Provide the (X, Y) coordinate of the cell's center where the given text is located.  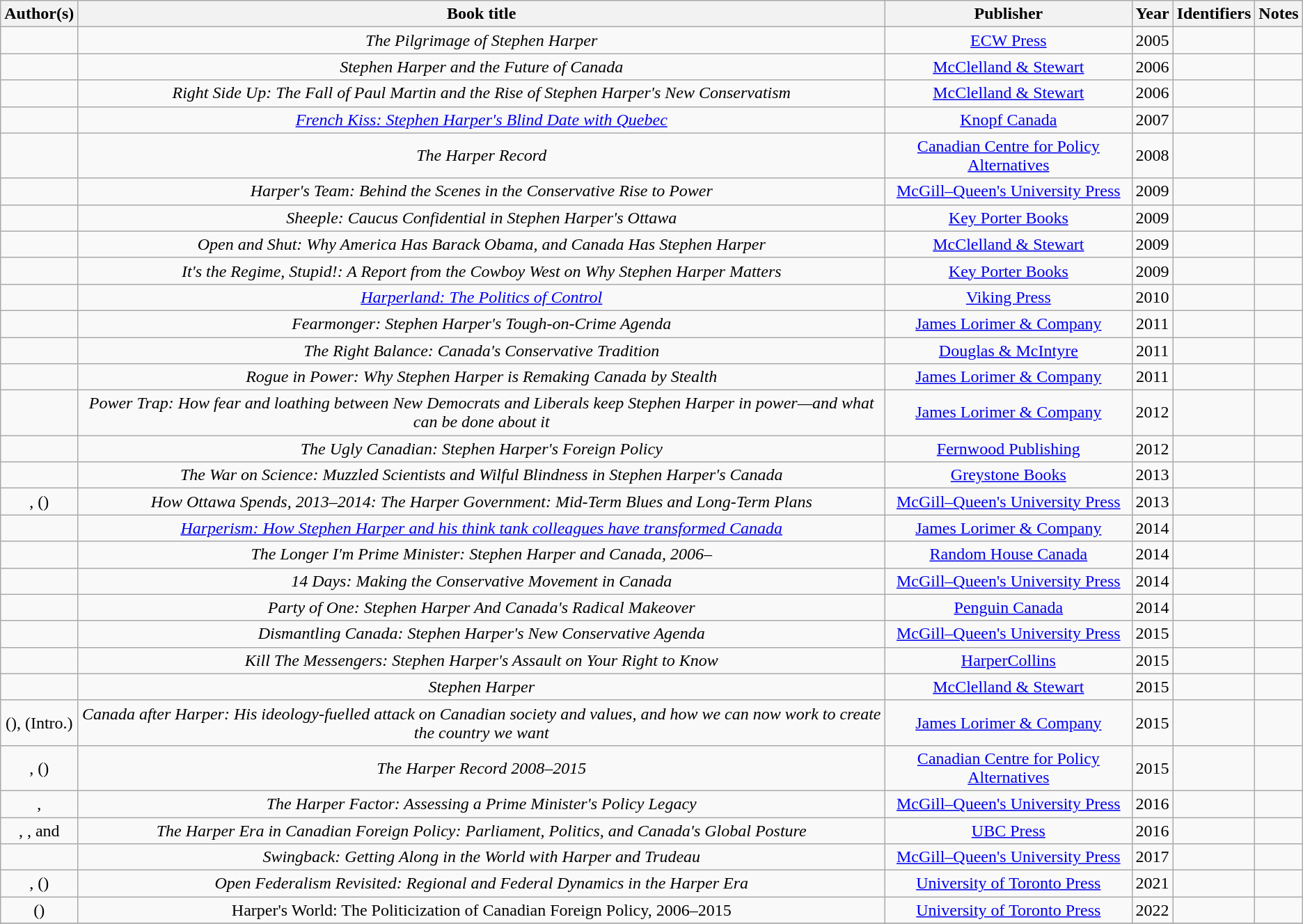
HarperCollins (1009, 660)
French Kiss: Stephen Harper's Blind Date with Quebec (482, 120)
2010 (1153, 297)
Rogue in Power: Why Stephen Harper is Remaking Canada by Stealth (482, 377)
The War on Science: Muzzled Scientists and Wilful Blindness in Stephen Harper's Canada (482, 475)
Open and Shut: Why America Has Barack Obama, and Canada Has Stephen Harper (482, 244)
Book title (482, 14)
Harper's World: The Politicization of Canadian Foreign Policy, 2006–2015 (482, 910)
The Pilgrimage of Stephen Harper (482, 40)
Viking Press (1009, 297)
2005 (1153, 40)
Identifiers (1214, 14)
Fernwood Publishing (1009, 449)
, , and (39, 830)
Harper's Team: Behind the Scenes in the Conservative Rise to Power (482, 191)
Party of One: Stephen Harper And Canada's Radical Makeover (482, 607)
Power Trap: How fear and loathing between New Democrats and Liberals keep Stephen Harper in power—and what can be done about it (482, 413)
The Right Balance: Canada's Conservative Tradition (482, 350)
Douglas & McIntyre (1009, 350)
Penguin Canada (1009, 607)
ECW Press (1009, 40)
Knopf Canada (1009, 120)
Stephen Harper (482, 687)
UBC Press (1009, 830)
Open Federalism Revisited: Regional and Federal Dynamics in the Harper Era (482, 884)
, (39, 804)
Dismantling Canada: Stephen Harper's New Conservative Agenda (482, 634)
The Harper Record 2008–2015 (482, 768)
2021 (1153, 884)
Random House Canada (1009, 555)
Harperland: The Politics of Control (482, 297)
Greystone Books (1009, 475)
2007 (1153, 120)
() (39, 910)
The Harper Era in Canadian Foreign Policy: Parliament, Politics, and Canada's Global Posture (482, 830)
Kill The Messengers: Stephen Harper's Assault on Your Right to Know (482, 660)
Stephen Harper and the Future of Canada (482, 67)
The Harper Factor: Assessing a Prime Minister's Policy Legacy (482, 804)
2008 (1153, 156)
Notes (1279, 14)
Right Side Up: The Fall of Paul Martin and the Rise of Stephen Harper's New Conservatism (482, 93)
2017 (1153, 857)
Harperism: How Stephen Harper and his think tank colleagues have transformed Canada (482, 528)
Canada after Harper: His ideology-fuelled attack on Canadian society and values, and how we can now work to create the country we want (482, 722)
(), (Intro.) (39, 722)
Author(s) (39, 14)
It's the Regime, Stupid!: A Report from the Cowboy West on Why Stephen Harper Matters (482, 271)
2022 (1153, 910)
Publisher (1009, 14)
Swingback: Getting Along in the World with Harper and Trudeau (482, 857)
Fearmonger: Stephen Harper's Tough-on-Crime Agenda (482, 324)
Year (1153, 14)
How Ottawa Spends, 2013–2014: The Harper Government: Mid-Term Blues and Long-Term Plans (482, 502)
The Harper Record (482, 156)
Sheeple: Caucus Confidential in Stephen Harper's Ottawa (482, 218)
14 Days: Making the Conservative Movement in Canada (482, 581)
The Ugly Canadian: Stephen Harper's Foreign Policy (482, 449)
The Longer I'm Prime Minister: Stephen Harper and Canada, 2006– (482, 555)
